Extract the [X, Y] coordinate from the center of the cell holding the provided text.  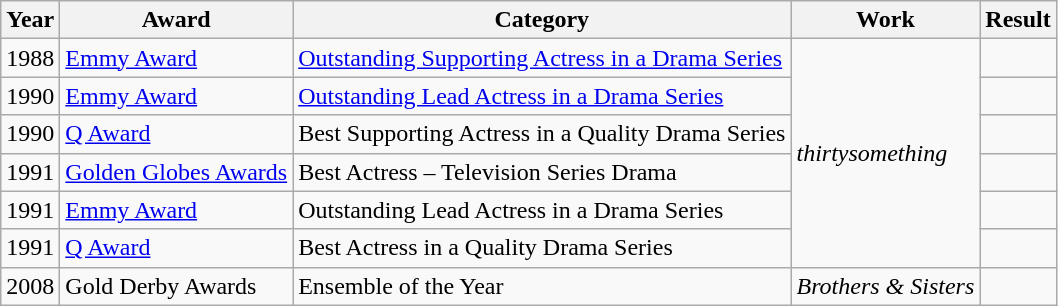
thirtysomething [886, 153]
2008 [30, 286]
Best Supporting Actress in a Quality Drama Series [542, 134]
Award [176, 20]
Best Actress in a Quality Drama Series [542, 248]
Best Actress – Television Series Drama [542, 172]
Gold Derby Awards [176, 286]
Result [1018, 20]
Category [542, 20]
1988 [30, 58]
Brothers & Sisters [886, 286]
Work [886, 20]
Year [30, 20]
Golden Globes Awards [176, 172]
Ensemble of the Year [542, 286]
Outstanding Supporting Actress in a Drama Series [542, 58]
